Pinpoint the cell where the given text exists, returning its (x, y) midpoint coordinate. 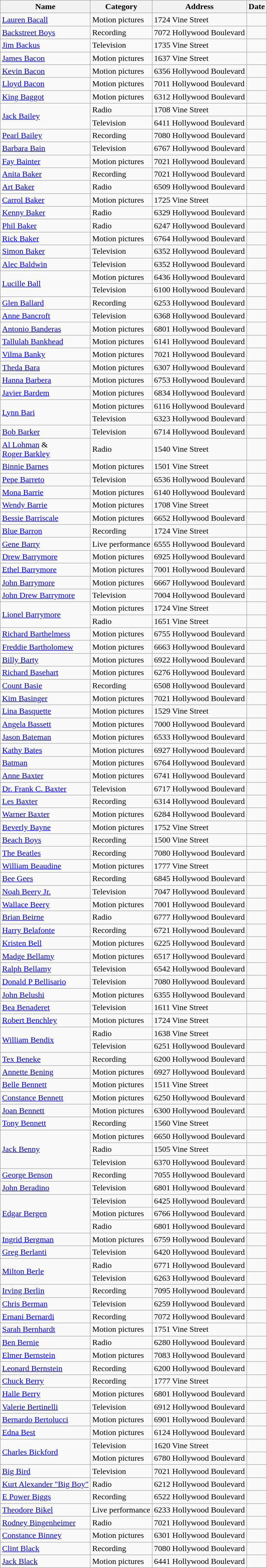
6667 Hollywood Boulevard (199, 582)
Lina Basquette (45, 711)
6922 Hollywood Boulevard (199, 660)
6441 Hollywood Boulevard (199, 1561)
6251 Hollywood Boulevard (199, 1046)
6124 Hollywood Boulevard (199, 1433)
George Benson (45, 1175)
6141 Hollywood Boulevard (199, 341)
Binnie Barnes (45, 467)
1560 Vine Street (199, 1123)
Leonard Bernstein (45, 1368)
James Bacon (45, 58)
Anne Baxter (45, 776)
Lucille Ball (45, 284)
6517 Hollywood Boulevard (199, 956)
6536 Hollywood Boulevard (199, 479)
6323 Hollywood Boulevard (199, 419)
Lauren Bacall (45, 20)
Jack Benny (45, 1149)
7000 Hollywood Boulevard (199, 724)
Jack Bailey (45, 116)
6755 Hollywood Boulevard (199, 634)
7004 Hollywood Boulevard (199, 596)
Robert Benchley (45, 1021)
Ingrid Bergman (45, 1239)
Barbara Bain (45, 148)
Tony Bennett (45, 1123)
Category (121, 7)
Pepe Barreto (45, 479)
6767 Hollywood Boulevard (199, 148)
John Drew Barrymore (45, 596)
Richard Barthelmess (45, 634)
6721 Hollywood Boulevard (199, 930)
6280 Hollywood Boulevard (199, 1342)
6312 Hollywood Boulevard (199, 97)
6253 Hollywood Boulevard (199, 303)
6845 Hollywood Boulevard (199, 879)
Name (45, 7)
E Power Biggs (45, 1497)
Big Bird (45, 1471)
Date (257, 7)
6522 Hollywood Boulevard (199, 1497)
William Bendix (45, 1040)
1500 Vine Street (199, 840)
Lionel Barrymore (45, 615)
Tex Beneke (45, 1059)
Annette Bening (45, 1072)
6780 Hollywood Boulevard (199, 1458)
1540 Vine Street (199, 449)
Chuck Berry (45, 1381)
1529 Vine Street (199, 711)
Ralph Bellamy (45, 969)
Bessie Barriscale (45, 518)
6250 Hollywood Boulevard (199, 1098)
Edgar Bergen (45, 1214)
6834 Hollywood Boulevard (199, 393)
Elmer Bernstein (45, 1355)
6140 Hollywood Boulevard (199, 492)
6509 Hollywood Boulevard (199, 187)
Clint Black (45, 1548)
Kristen Bell (45, 943)
John Belushi (45, 994)
6777 Hollywood Boulevard (199, 917)
1511 Vine Street (199, 1085)
6355 Hollywood Boulevard (199, 994)
6650 Hollywood Boulevard (199, 1136)
6300 Hollywood Boulevard (199, 1111)
6714 Hollywood Boulevard (199, 432)
Kenny Baker (45, 213)
Valerie Bertinelli (45, 1407)
Batman (45, 763)
6259 Hollywood Boulevard (199, 1304)
6717 Hollywood Boulevard (199, 789)
Warner Baxter (45, 814)
Milton Berle (45, 1272)
1637 Vine Street (199, 58)
6759 Hollywood Boulevard (199, 1239)
Blue Barron (45, 531)
6542 Hollywood Boulevard (199, 969)
Wendy Barrie (45, 505)
Simon Baker (45, 251)
6100 Hollywood Boulevard (199, 290)
Brian Beirne (45, 917)
6301 Hollywood Boulevard (199, 1536)
6329 Hollywood Boulevard (199, 213)
Anita Baker (45, 174)
Phil Baker (45, 226)
Address (199, 7)
William Beaudine (45, 866)
1725 Vine Street (199, 200)
Tallulah Bankhead (45, 341)
John Barrymore (45, 582)
Rick Baker (45, 239)
7095 Hollywood Boulevard (199, 1291)
King Baggot (45, 97)
Fay Bainter (45, 161)
Ben Bernie (45, 1342)
Les Baxter (45, 802)
Carrol Baker (45, 200)
7083 Hollywood Boulevard (199, 1355)
Ethel Barrymore (45, 569)
6276 Hollywood Boulevard (199, 673)
Billy Barty (45, 660)
Theda Bara (45, 367)
Irving Berlin (45, 1291)
Art Baker (45, 187)
Mona Barrie (45, 492)
Jason Bateman (45, 737)
6307 Hollywood Boulevard (199, 367)
6225 Hollywood Boulevard (199, 943)
6741 Hollywood Boulevard (199, 776)
Javier Bardem (45, 393)
1501 Vine Street (199, 467)
Constance Binney (45, 1536)
6356 Hollywood Boulevard (199, 71)
Freddie Bartholomew (45, 647)
Hanna Barbera (45, 380)
Pearl Bailey (45, 135)
1751 Vine Street (199, 1329)
6652 Hollywood Boulevard (199, 518)
Anne Bancroft (45, 316)
Glen Ballard (45, 303)
Madge Bellamy (45, 956)
6263 Hollywood Boulevard (199, 1278)
Kurt Alexander "Big Boy" (45, 1484)
Greg Berlanti (45, 1252)
7011 Hollywood Boulevard (199, 84)
Belle Bennett (45, 1085)
Lloyd Bacon (45, 84)
Bob Barker (45, 432)
6314 Hollywood Boulevard (199, 802)
6771 Hollywood Boulevard (199, 1265)
6212 Hollywood Boulevard (199, 1484)
6233 Hollywood Boulevard (199, 1510)
6116 Hollywood Boulevard (199, 406)
6247 Hollywood Boulevard (199, 226)
Bernardo Bertolucci (45, 1420)
Noah Beery Jr. (45, 892)
Kathy Bates (45, 750)
Halle Berry (45, 1394)
Drew Barrymore (45, 557)
Kevin Bacon (45, 71)
Gene Barry (45, 544)
Bea Benaderet (45, 1008)
6663 Hollywood Boulevard (199, 647)
Harry Belafonte (45, 930)
6370 Hollywood Boulevard (199, 1162)
6925 Hollywood Boulevard (199, 557)
6368 Hollywood Boulevard (199, 316)
Beach Boys (45, 840)
7047 Hollywood Boulevard (199, 892)
Angela Bassett (45, 724)
Alec Baldwin (45, 264)
John Beradino (45, 1188)
6912 Hollywood Boulevard (199, 1407)
1505 Vine Street (199, 1149)
6766 Hollywood Boulevard (199, 1214)
Vilma Banky (45, 354)
Beverly Bayne (45, 827)
6411 Hollywood Boulevard (199, 122)
Lynn Bari (45, 412)
Backstreet Boys (45, 32)
Charles Bickford (45, 1452)
6753 Hollywood Boulevard (199, 380)
Count Basie (45, 686)
6284 Hollywood Boulevard (199, 814)
Sarah Bernhardt (45, 1329)
7055 Hollywood Boulevard (199, 1175)
The Beatles (45, 853)
Donald P Bellisario (45, 982)
Kim Basinger (45, 698)
Wallace Beery (45, 904)
1651 Vine Street (199, 621)
6901 Hollywood Boulevard (199, 1420)
1611 Vine Street (199, 1008)
6533 Hollywood Boulevard (199, 737)
Ernani Bernardi (45, 1317)
Jim Backus (45, 45)
Bee Gees (45, 879)
6425 Hollywood Boulevard (199, 1201)
Jack Black (45, 1561)
Al Lohman &Roger Barkley (45, 449)
Joan Bennett (45, 1111)
6436 Hollywood Boulevard (199, 277)
1752 Vine Street (199, 827)
6555 Hollywood Boulevard (199, 544)
6420 Hollywood Boulevard (199, 1252)
Richard Basehart (45, 673)
Theodore Bikel (45, 1510)
6508 Hollywood Boulevard (199, 686)
Chris Berman (45, 1304)
Antonio Banderas (45, 329)
Dr. Frank C. Baxter (45, 789)
Rodney Bingenheimer (45, 1523)
Edna Best (45, 1433)
1620 Vine Street (199, 1446)
1638 Vine Street (199, 1033)
Constance Bennett (45, 1098)
1735 Vine Street (199, 45)
